Identify which cell holds the provided text, then report its (X, Y) central coordinate. 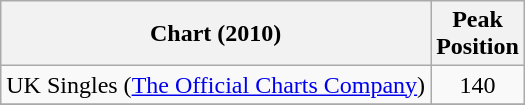
PeakPosition (478, 34)
Chart (2010) (216, 34)
140 (478, 85)
UK Singles (The Official Charts Company) (216, 85)
